Scan for the cell matching the given text and deliver its [X, Y] coordinate at center. 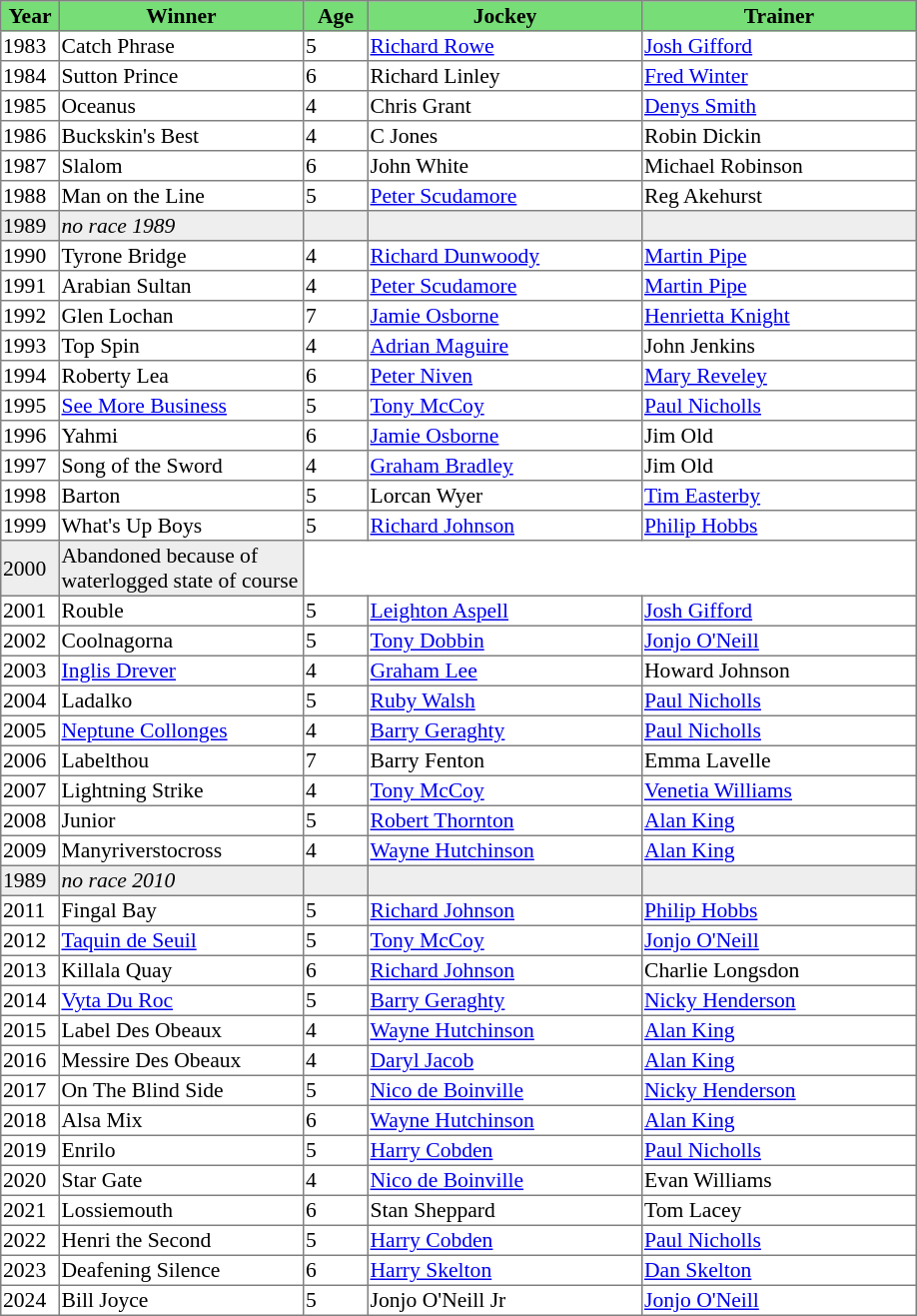
2017 [30, 1090]
1996 [30, 436]
2013 [30, 970]
Bill Joyce [181, 1300]
Year [30, 16]
Man on the Line [181, 196]
2016 [30, 1060]
2012 [30, 940]
Winner [181, 16]
Tyrone Bridge [181, 256]
2014 [30, 1000]
Tony Dobbin [504, 641]
Graham Lee [504, 670]
C Jones [504, 136]
Reg Akehurst [779, 196]
Fingal Bay [181, 910]
Peter Niven [504, 376]
Barton [181, 496]
2018 [30, 1120]
2020 [30, 1180]
Vyta Du Roc [181, 1000]
John White [504, 166]
Leighton Aspell [504, 611]
1995 [30, 406]
Venetia Williams [779, 790]
Ruby Walsh [504, 700]
2009 [30, 850]
Junior [181, 820]
Tom Lacey [779, 1210]
Charlie Longsdon [779, 970]
Lightning Strike [181, 790]
Tim Easterby [779, 496]
Graham Bradley [504, 466]
2011 [30, 910]
1983 [30, 46]
Manyriverstocross [181, 850]
Catch Phrase [181, 46]
Robert Thornton [504, 820]
Glen Lochan [181, 316]
2007 [30, 790]
Oceanus [181, 106]
What's Up Boys [181, 526]
Jockey [504, 16]
1987 [30, 166]
2005 [30, 730]
1998 [30, 496]
Messire Des Obeaux [181, 1060]
Fred Winter [779, 76]
Richard Rowe [504, 46]
Buckskin's Best [181, 136]
1999 [30, 526]
Deafening Silence [181, 1270]
Lossiemouth [181, 1210]
2023 [30, 1270]
Age [336, 16]
Inglis Drever [181, 670]
See More Business [181, 406]
Killala Quay [181, 970]
Slalom [181, 166]
Roberty Lea [181, 376]
Neptune Collonges [181, 730]
Yahmi [181, 436]
2021 [30, 1210]
Star Gate [181, 1180]
Denys Smith [779, 106]
Howard Johnson [779, 670]
John Jenkins [779, 346]
1984 [30, 76]
Henri the Second [181, 1240]
Top Spin [181, 346]
2004 [30, 700]
Mary Reveley [779, 376]
Song of the Sword [181, 466]
1997 [30, 466]
Arabian Sultan [181, 286]
Daryl Jacob [504, 1060]
On The Blind Side [181, 1090]
Ladalko [181, 700]
Abandoned because of waterlogged state of course [181, 569]
Stan Sheppard [504, 1210]
Rouble [181, 611]
1993 [30, 346]
Evan Williams [779, 1180]
2019 [30, 1150]
Label Des Obeaux [181, 1030]
1985 [30, 106]
2002 [30, 641]
1990 [30, 256]
Sutton Prince [181, 76]
2000 [30, 569]
Henrietta Knight [779, 316]
2015 [30, 1030]
Labelthou [181, 760]
2003 [30, 670]
Harry Skelton [504, 1270]
no race 2010 [181, 880]
Robin Dickin [779, 136]
Jonjo O'Neill Jr [504, 1300]
2006 [30, 760]
2024 [30, 1300]
no race 1989 [181, 226]
Coolnagorna [181, 641]
1992 [30, 316]
Lorcan Wyer [504, 496]
2008 [30, 820]
Richard Linley [504, 76]
Trainer [779, 16]
Michael Robinson [779, 166]
Richard Dunwoody [504, 256]
Alsa Mix [181, 1120]
Enrilo [181, 1150]
2001 [30, 611]
Barry Fenton [504, 760]
Taquin de Seuil [181, 940]
1994 [30, 376]
1988 [30, 196]
Emma Lavelle [779, 760]
1986 [30, 136]
2022 [30, 1240]
Dan Skelton [779, 1270]
Chris Grant [504, 106]
1991 [30, 286]
Adrian Maguire [504, 346]
